Return the (x, y) coordinate for the center point of the cell that contains the specified text.  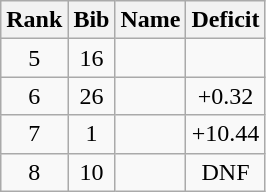
Name (150, 20)
+10.44 (226, 134)
Deficit (226, 20)
DNF (226, 172)
16 (92, 58)
26 (92, 96)
8 (34, 172)
6 (34, 96)
Rank (34, 20)
5 (34, 58)
10 (92, 172)
Bib (92, 20)
1 (92, 134)
7 (34, 134)
+0.32 (226, 96)
